Locate the cell with the specified text and output its [X, Y] center coordinate. 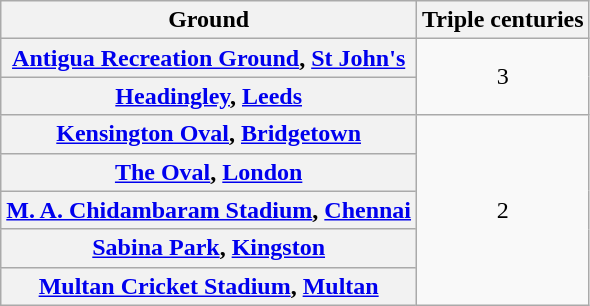
Headingley, Leeds [209, 96]
2 [504, 210]
Ground [209, 20]
Antigua Recreation Ground, St John's [209, 58]
M. A. Chidambaram Stadium, Chennai [209, 210]
Kensington Oval, Bridgetown [209, 134]
Sabina Park, Kingston [209, 248]
The Oval, London [209, 172]
Triple centuries [504, 20]
Multan Cricket Stadium, Multan [209, 286]
3 [504, 77]
